Determine the [X, Y] coordinate at the center of the cell enclosing the given text.  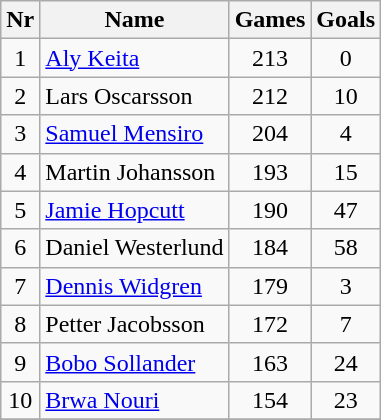
190 [270, 210]
2 [20, 96]
24 [346, 362]
204 [270, 134]
Brwa Nouri [134, 400]
5 [20, 210]
Daniel Westerlund [134, 248]
154 [270, 400]
184 [270, 248]
Lars Oscarsson [134, 96]
Samuel Mensiro [134, 134]
8 [20, 324]
Petter Jacobsson [134, 324]
Jamie Hopcutt [134, 210]
Dennis Widgren [134, 286]
Name [134, 20]
9 [20, 362]
15 [346, 172]
163 [270, 362]
Goals [346, 20]
212 [270, 96]
6 [20, 248]
Bobo Sollander [134, 362]
179 [270, 286]
58 [346, 248]
47 [346, 210]
Nr [20, 20]
1 [20, 58]
193 [270, 172]
172 [270, 324]
23 [346, 400]
Aly Keita [134, 58]
Martin Johansson [134, 172]
0 [346, 58]
Games [270, 20]
213 [270, 58]
